Extract the (x, y) coordinate from the center of the cell holding the provided text.  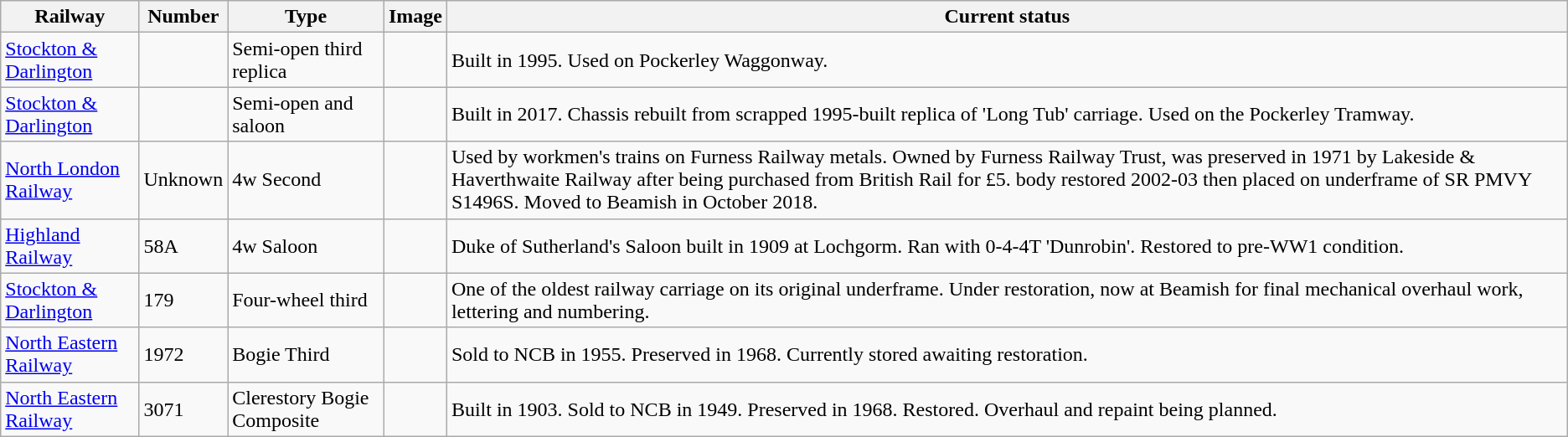
3071 (183, 409)
Unknown (183, 180)
58A (183, 246)
Semi-open and saloon (307, 114)
Built in 1995. Used on Pockerley Waggonway. (1007, 60)
Number (183, 17)
North London Railway (70, 180)
Sold to NCB in 1955. Preserved in 1968. Currently stored awaiting restoration. (1007, 355)
Built in 2017. Chassis rebuilt from scrapped 1995-built replica of 'Long Tub' carriage. Used on the Pockerley Tramway. (1007, 114)
Bogie Third (307, 355)
Duke of Sutherland's Saloon built in 1909 at Lochgorm. Ran with 0-4-4T 'Dunrobin'. Restored to pre-WW1 condition. (1007, 246)
Clerestory Bogie Composite (307, 409)
Railway (70, 17)
Semi-open third replica (307, 60)
4w Saloon (307, 246)
Built in 1903. Sold to NCB in 1949. Preserved in 1968. Restored. Overhaul and repaint being planned. (1007, 409)
179 (183, 300)
Current status (1007, 17)
4w Second (307, 180)
Highland Railway (70, 246)
Type (307, 17)
Four-wheel third (307, 300)
1972 (183, 355)
Image (415, 17)
